Determine the (x, y) coordinate at the center of the cell enclosing the given text.  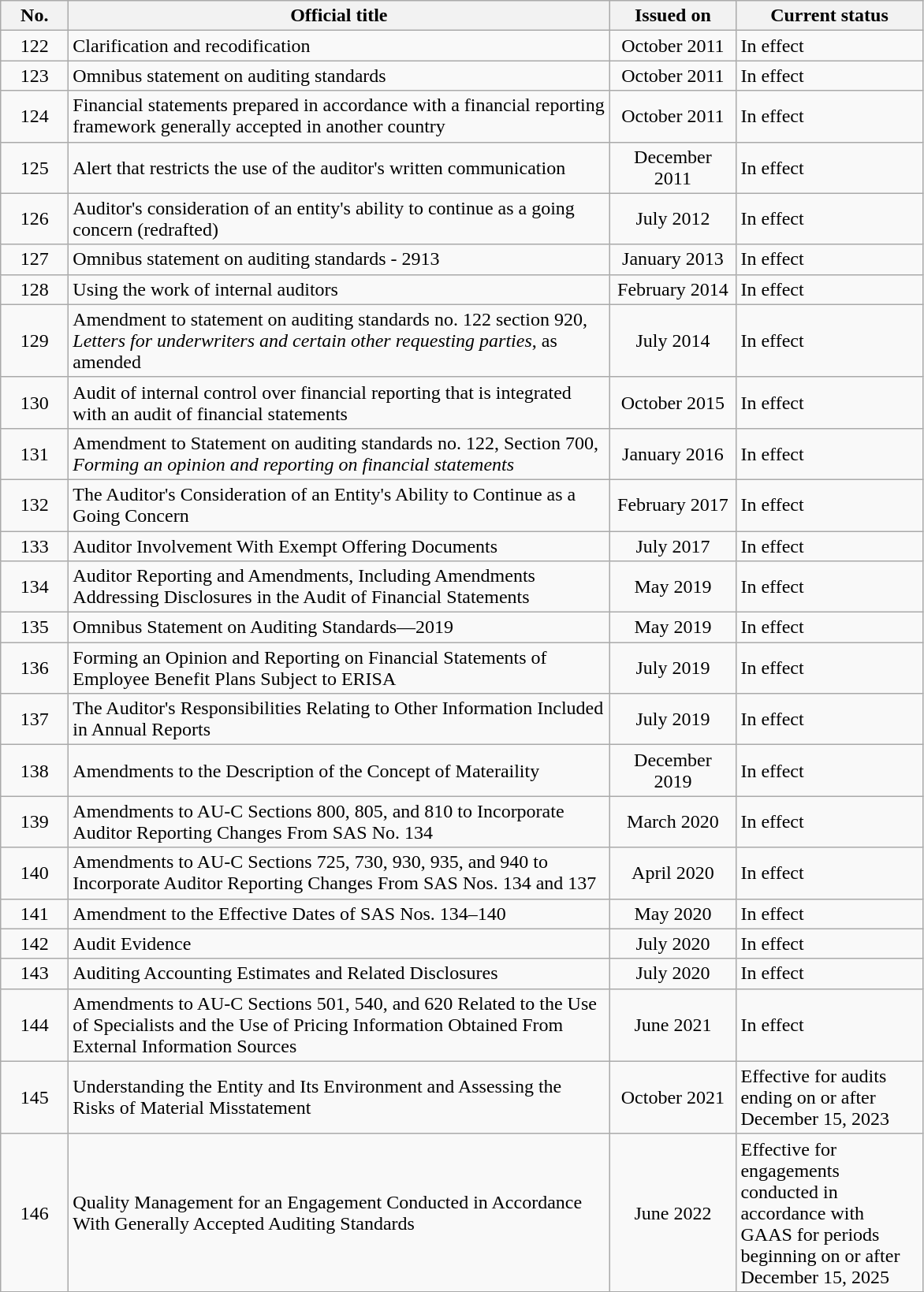
123 (35, 76)
Forming an Opinion and Reporting on Financial Statements of Employee Benefit Plans Subject to ERISA (339, 668)
Auditor's consideration of an entity's ability to continue as a going concern (redrafted) (339, 219)
143 (35, 974)
May 2020 (673, 914)
139 (35, 821)
134 (35, 586)
February 2014 (673, 289)
Clarification and recodification (339, 46)
October 2021 (673, 1097)
Effective for audits ending on or after December 15, 2023 (829, 1097)
136 (35, 668)
Quality Management for an Engagement Conducted in Accordance With Generally Accepted Auditing Standards (339, 1212)
Official title (339, 16)
132 (35, 505)
Auditor Involvement With Exempt Offering Documents (339, 546)
128 (35, 289)
July 2012 (673, 219)
145 (35, 1097)
137 (35, 719)
141 (35, 914)
127 (35, 259)
Omnibus statement on auditing standards - 2913 (339, 259)
June 2022 (673, 1212)
Omnibus Statement on Auditing Standards—2019 (339, 627)
June 2021 (673, 1025)
Issued on (673, 16)
No. (35, 16)
Amendment to statement on auditing standards no. 122 section 920, Letters for underwriters and certain other requesting parties, as amended (339, 341)
Amendment to the Effective Dates of SAS Nos. 134–140 (339, 914)
142 (35, 944)
January 2013 (673, 259)
July 2017 (673, 546)
Amendments to AU-C Sections 800, 805, and 810 to Incorporate Auditor Reporting Changes From SAS No. 134 (339, 821)
133 (35, 546)
Auditing Accounting Estimates and Related Disclosures (339, 974)
March 2020 (673, 821)
July 2014 (673, 341)
Audit Evidence (339, 944)
Amendments to AU-C Sections 725, 730, 930, 935, and 940 to Incorporate Auditor Reporting Changes From SAS Nos. 134 and 137 (339, 873)
129 (35, 341)
Effective for engagements conducted in accordance with GAAS for periods beginning on or after December 15, 2025 (829, 1212)
140 (35, 873)
135 (35, 627)
130 (35, 402)
The Auditor's Consideration of an Entity's Ability to Continue as a Going Concern (339, 505)
Amendments to the Description of the Concept of Materaility (339, 771)
Omnibus statement on auditing standards (339, 76)
122 (35, 46)
Amendment to Statement on auditing standards no. 122, Section 700, Forming an opinion and reporting on financial statements (339, 454)
The Auditor's Responsibilities Relating to Other Information Included in Annual Reports (339, 719)
Financial statements prepared in accordance with a financial reporting framework generally accepted in another country (339, 117)
December 2019 (673, 771)
Using the work of internal auditors (339, 289)
125 (35, 167)
124 (35, 117)
January 2016 (673, 454)
Understanding the Entity and Its Environment and Assessing the Risks of Material Misstatement (339, 1097)
131 (35, 454)
October 2015 (673, 402)
December 2011 (673, 167)
138 (35, 771)
146 (35, 1212)
Audit of internal control over financial reporting that is integrated with an audit of financial statements (339, 402)
144 (35, 1025)
Alert that restricts the use of the auditor's written communication (339, 167)
Auditor Reporting and Amendments, Including Amendments Addressing Disclosures in the Audit of Financial Statements (339, 586)
126 (35, 219)
February 2017 (673, 505)
April 2020 (673, 873)
Current status (829, 16)
